Return the [X, Y] coordinate for the center point of the cell that contains the specified text.  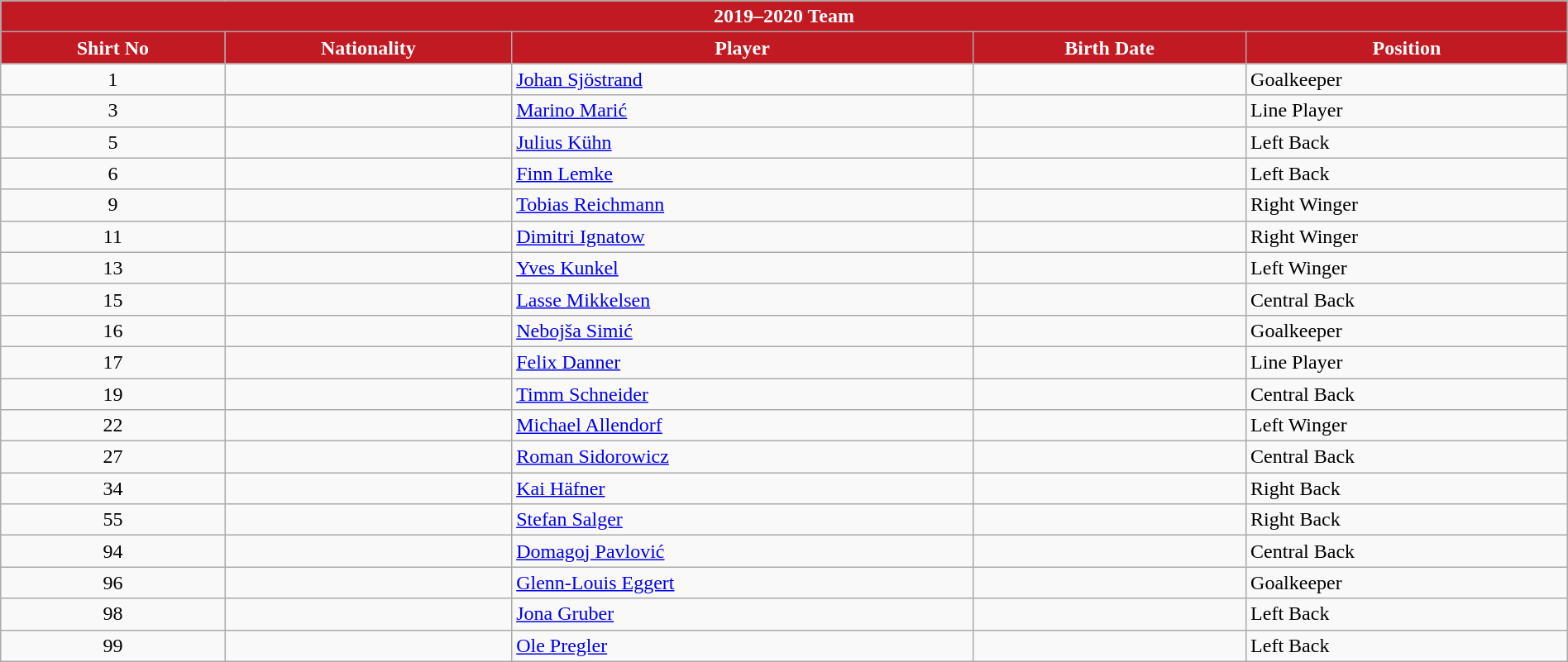
94 [112, 551]
11 [112, 236]
Julius Kühn [743, 142]
98 [112, 614]
3 [112, 111]
34 [112, 488]
15 [112, 299]
2019–2020 Team [784, 17]
Kai Häfner [743, 488]
27 [112, 457]
Jona Gruber [743, 614]
17 [112, 362]
Yves Kunkel [743, 268]
Marino Marić [743, 111]
19 [112, 394]
6 [112, 174]
99 [112, 645]
Birth Date [1110, 48]
96 [112, 583]
5 [112, 142]
Dimitri Ignatow [743, 236]
Domagoj Pavlović [743, 551]
Finn Lemke [743, 174]
Shirt No [112, 48]
Ole Pregler [743, 645]
Player [743, 48]
Stefan Salger [743, 520]
Roman Sidorowicz [743, 457]
Tobias Reichmann [743, 205]
Timm Schneider [743, 394]
Michael Allendorf [743, 426]
Position [1408, 48]
Nationality [369, 48]
Lasse Mikkelsen [743, 299]
Johan Sjöstrand [743, 79]
Nebojša Simić [743, 331]
22 [112, 426]
55 [112, 520]
13 [112, 268]
Felix Danner [743, 362]
Glenn-Louis Eggert [743, 583]
9 [112, 205]
16 [112, 331]
1 [112, 79]
